Pinpoint the cell where the given text exists, returning its (x, y) midpoint coordinate. 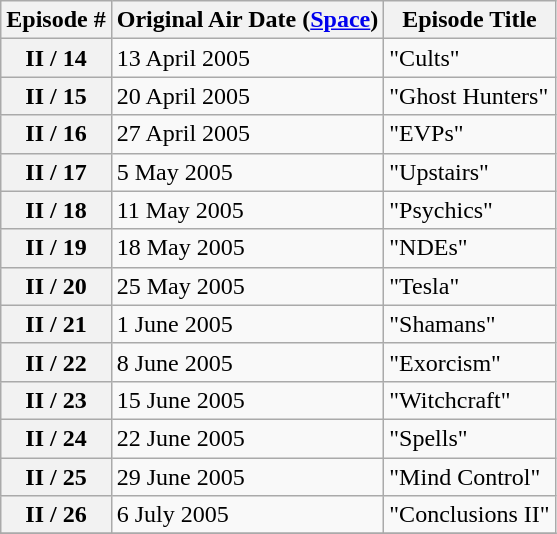
"Ghost Hunters" (470, 96)
1 June 2005 (248, 324)
18 May 2005 (248, 248)
5 May 2005 (248, 172)
11 May 2005 (248, 210)
29 June 2005 (248, 477)
II / 20 (56, 286)
II / 14 (56, 58)
II / 21 (56, 324)
II / 19 (56, 248)
II / 16 (56, 134)
13 April 2005 (248, 58)
"Exorcism" (470, 362)
II / 22 (56, 362)
II / 26 (56, 515)
"EVPs" (470, 134)
II / 17 (56, 172)
6 July 2005 (248, 515)
"Tesla" (470, 286)
25 May 2005 (248, 286)
Episode # (56, 20)
"Shamans" (470, 324)
II / 25 (56, 477)
Original Air Date (Space) (248, 20)
22 June 2005 (248, 438)
8 June 2005 (248, 362)
II / 23 (56, 400)
"Mind Control" (470, 477)
"NDEs" (470, 248)
20 April 2005 (248, 96)
II / 18 (56, 210)
27 April 2005 (248, 134)
"Psychics" (470, 210)
II / 24 (56, 438)
15 June 2005 (248, 400)
"Upstairs" (470, 172)
"Cults" (470, 58)
Episode Title (470, 20)
"Conclusions II" (470, 515)
"Witchcraft" (470, 400)
II / 15 (56, 96)
"Spells" (470, 438)
